Output the [x, y] coordinate of the center of the cell containing the given text.  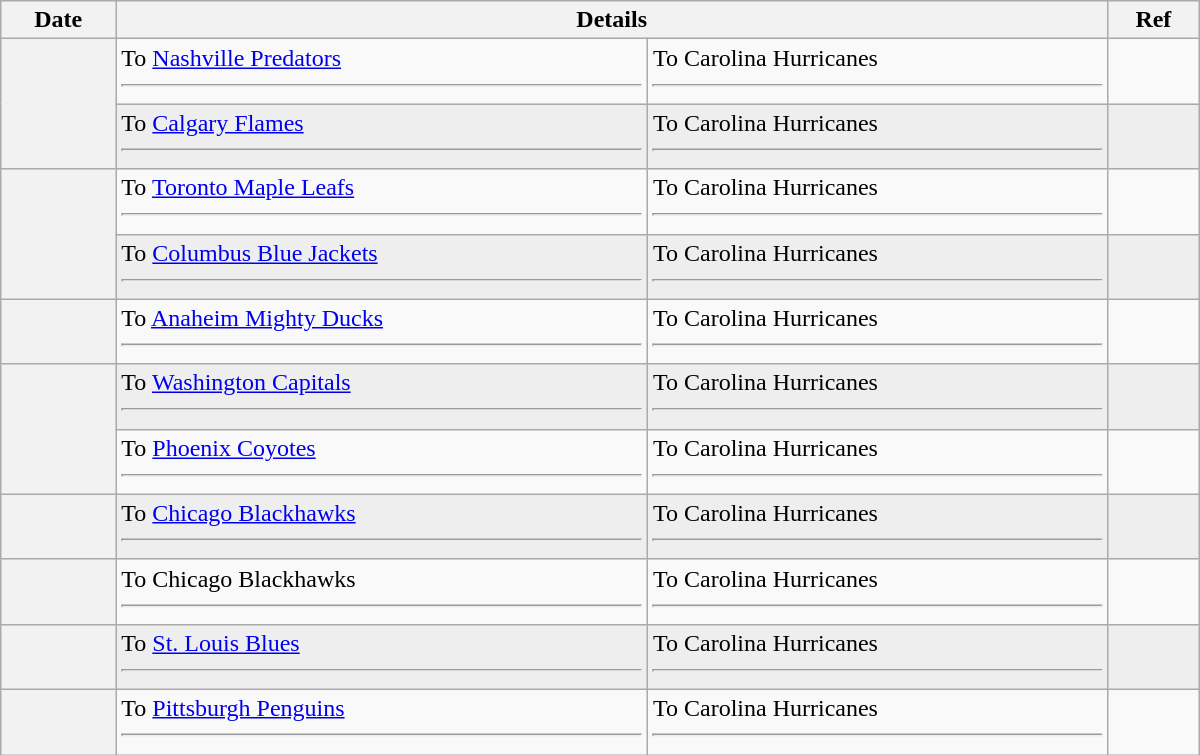
Date [58, 20]
To Toronto Maple Leafs [382, 202]
To St. Louis Blues [382, 656]
To Columbus Blue Jackets [382, 266]
Ref [1153, 20]
To Washington Capitals [382, 396]
To Anaheim Mighty Ducks [382, 332]
To Phoenix Coyotes [382, 462]
To Calgary Flames [382, 136]
To Pittsburgh Penguins [382, 722]
Details [612, 20]
To Nashville Predators [382, 72]
